For the text-containing cell, return its midpoint in (X, Y) coordinate format. 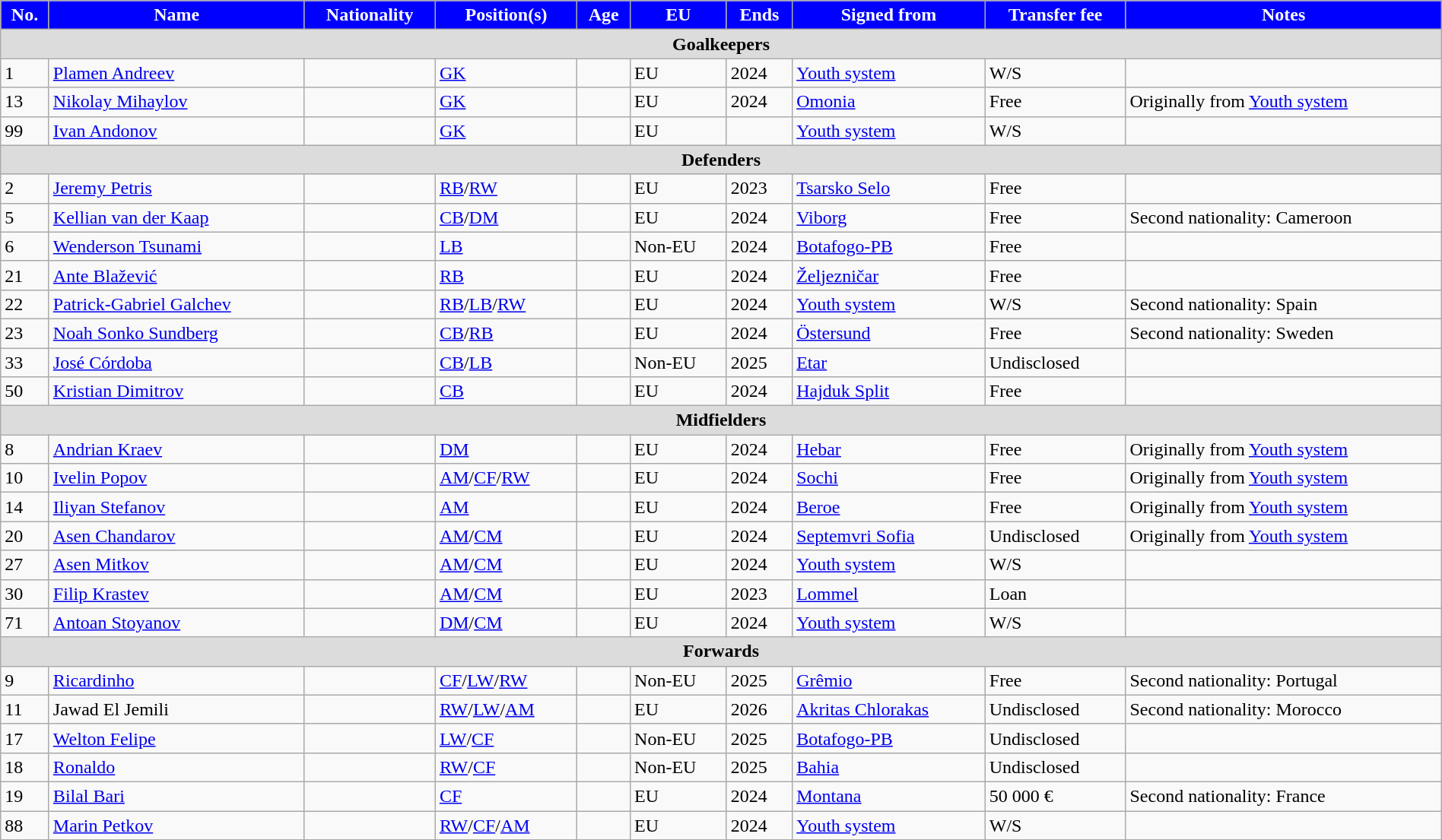
Bahia (889, 767)
1 (25, 73)
Montana (889, 796)
Notes (1284, 15)
33 (25, 363)
CF (506, 796)
Jawad El Jemili (176, 709)
Noah Sonko Sundberg (176, 333)
RW/LW/AM (506, 709)
Grêmio (889, 680)
Wenderson Tsunami (176, 246)
Transfer fee (1056, 15)
Second nationality: Cameroon (1284, 217)
Position(s) (506, 15)
AM/CF/RW (506, 478)
Sochi (889, 478)
2026 (759, 709)
Hajduk Split (889, 391)
23 (25, 333)
LB (506, 246)
27 (25, 565)
Hebar (889, 449)
AM (506, 507)
Asen Chandarov (176, 536)
50 (25, 391)
Filip Krastev (176, 594)
Midfielders (721, 420)
9 (25, 680)
DM (506, 449)
Bilal Bari (176, 796)
99 (25, 131)
CF/LW/RW (506, 680)
Ivelin Popov (176, 478)
Defenders (721, 160)
Andrian Kraev (176, 449)
CB/DM (506, 217)
50 000 € (1056, 796)
Second nationality: Sweden (1284, 333)
18 (25, 767)
Asen Mitkov (176, 565)
11 (25, 709)
Nationality (370, 15)
Loan (1056, 594)
LW/CF (506, 738)
CB/RB (506, 333)
Omonia (889, 102)
RW/CF (506, 767)
88 (25, 825)
Ricardinho (176, 680)
Viborg (889, 217)
6 (25, 246)
Second nationality: France (1284, 796)
Second nationality: Spain (1284, 304)
Ante Blažević (176, 275)
Iliyan Stefanov (176, 507)
CB (506, 391)
Akritas Chlorakas (889, 709)
Beroe (889, 507)
Welton Felipe (176, 738)
Lommel (889, 594)
14 (25, 507)
71 (25, 623)
Goalkeepers (721, 44)
RB/LB/RW (506, 304)
DM/CM (506, 623)
Ends (759, 15)
José Córdoba (176, 363)
Second nationality: Morocco (1284, 709)
Ivan Andonov (176, 131)
Forwards (721, 651)
Nikolay Mihaylov (176, 102)
CB/LB (506, 363)
Name (176, 15)
19 (25, 796)
8 (25, 449)
Marin Petkov (176, 825)
30 (25, 594)
5 (25, 217)
22 (25, 304)
Željezničar (889, 275)
21 (25, 275)
Antoan Stoyanov (176, 623)
RB (506, 275)
Kristian Dimitrov (176, 391)
10 (25, 478)
20 (25, 536)
Patrick-Gabriel Galchev (176, 304)
Plamen Andreev (176, 73)
Östersund (889, 333)
RB/RW (506, 189)
Tsarsko Selo (889, 189)
Age (604, 15)
17 (25, 738)
Etar (889, 363)
Jeremy Petris (176, 189)
Signed from (889, 15)
Septemvri Sofia (889, 536)
2 (25, 189)
Kellian van der Kaap (176, 217)
Ronaldo (176, 767)
Second nationality: Portugal (1284, 680)
No. (25, 15)
RW/CF/AM (506, 825)
13 (25, 102)
